Return [X, Y] of the center of cell containing provided text 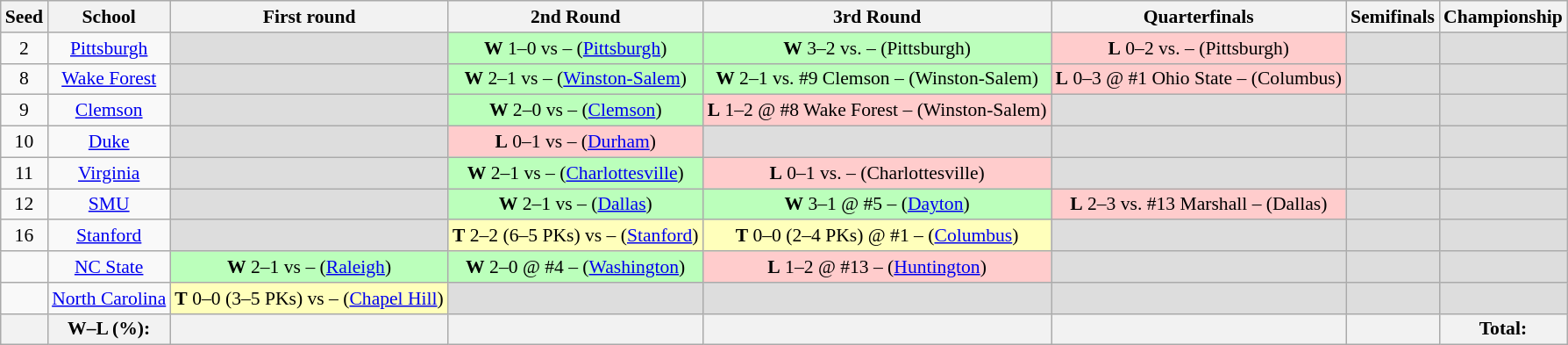
L 0–1 vs. – (Charlottesville) [877, 173]
North Carolina [109, 298]
L 0–3 @ #1 Ohio State – (Columbus) [1199, 79]
W 2–1 vs – (Charlottesville) [575, 173]
L 2–3 vs. #13 Marshall – (Dallas) [1199, 205]
NC State [109, 267]
8 [25, 79]
12 [25, 205]
First round [309, 17]
11 [25, 173]
L 1–2 @ #13 – (Huntington) [877, 267]
Clemson [109, 111]
W 2–1 vs – (Dallas) [575, 205]
T 0–0 (3–5 PKs) vs – (Chapel Hill) [309, 298]
Quarterfinals [1199, 17]
SMU [109, 205]
2 [25, 48]
Seed [25, 17]
W–L (%): [109, 329]
2nd Round [575, 17]
School [109, 17]
Duke [109, 142]
Semifinals [1393, 17]
Wake Forest [109, 79]
Stanford [109, 236]
L 0–2 vs. – (Pittsburgh) [1199, 48]
W 3–1 @ #5 – (Dayton) [877, 205]
Championship [1503, 17]
Pittsburgh [109, 48]
W 2–0 @ #4 – (Washington) [575, 267]
16 [25, 236]
L 1–2 @ #8 Wake Forest – (Winston-Salem) [877, 111]
Virginia [109, 173]
W 3–2 vs. – (Pittsburgh) [877, 48]
T 0–0 (2–4 PKs) @ #1 – (Columbus) [877, 236]
W 1–0 vs – (Pittsburgh) [575, 48]
Total: [1503, 329]
9 [25, 111]
W 2–0 vs – (Clemson) [575, 111]
W 2–1 vs – (Raleigh) [309, 267]
W 2–1 vs – (Winston-Salem) [575, 79]
3rd Round [877, 17]
10 [25, 142]
T 2–2 (6–5 PKs) vs – (Stanford) [575, 236]
L 0–1 vs – (Durham) [575, 142]
W 2–1 vs. #9 Clemson – (Winston-Salem) [877, 79]
